Return the [x, y] coordinate for the center point of the cell that contains the specified text.  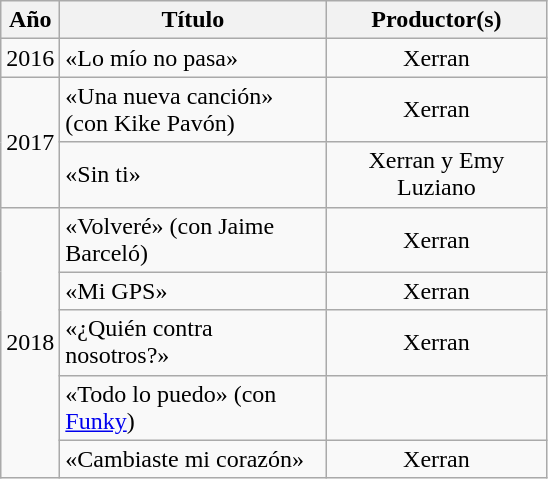
«Sin ti» [193, 174]
«Una nueva canción» (con Kike Pavón) [193, 110]
2016 [30, 58]
2017 [30, 142]
«Todo lo puedo» (con Funky) [193, 408]
«Lo mío no pasa» [193, 58]
«Cambiaste mi corazón» [193, 459]
«Volveré» (con Jaime Barceló) [193, 240]
Productor(s) [436, 20]
2018 [30, 342]
«Mi GPS» [193, 291]
«¿Quién contra nosotros?» [193, 342]
Año [30, 20]
Xerran y Emy Luziano [436, 174]
Título [193, 20]
